Determine the [X, Y] coordinate at the center of the cell enclosing the given text.  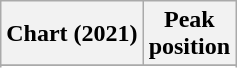
Chart (2021) [72, 34]
Peakposition [189, 34]
